Extract the (X, Y) coordinate from the center of the cell holding the provided text.  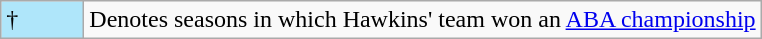
Denotes seasons in which Hawkins' team won an ABA championship (422, 20)
† (42, 20)
